Scan for the cell matching the given text and deliver its (x, y) coordinate at center. 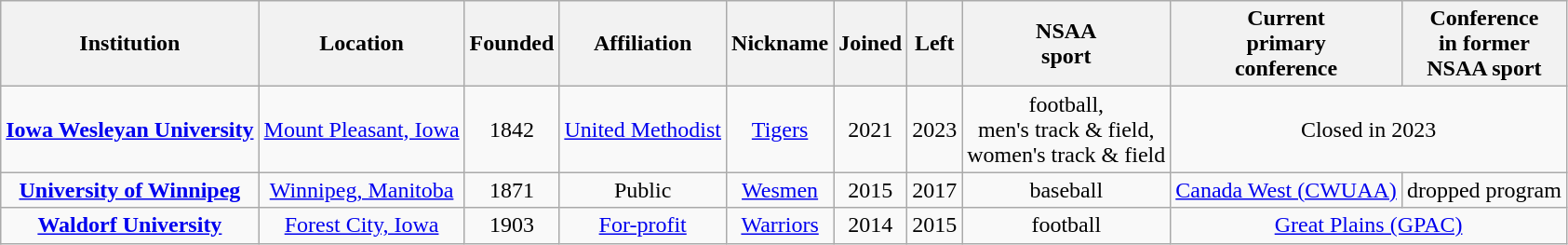
1871 (512, 190)
1842 (512, 129)
Joined (871, 44)
Public (643, 190)
Great Plains (GPAC) (1369, 225)
Warriors (780, 225)
For-profit (643, 225)
baseball (1066, 190)
Affiliation (643, 44)
Founded (512, 44)
Institution (130, 44)
Location (361, 44)
NSAAsport (1066, 44)
United Methodist (643, 129)
Canada West (CWUAA) (1286, 190)
2014 (871, 225)
Currentprimaryconference (1286, 44)
Left (934, 44)
University of Winnipeg (130, 190)
dropped program (1483, 190)
Tigers (780, 129)
2023 (934, 129)
2021 (871, 129)
football (1066, 225)
Closed in 2023 (1369, 129)
Winnipeg, Manitoba (361, 190)
football,men's track & field,women's track & field (1066, 129)
Nickname (780, 44)
Waldorf University (130, 225)
Mount Pleasant, Iowa (361, 129)
1903 (512, 225)
Forest City, Iowa (361, 225)
2017 (934, 190)
Conferencein formerNSAA sport (1483, 44)
Wesmen (780, 190)
Iowa Wesleyan University (130, 129)
